Determine the (X, Y) coordinate at the center of the cell enclosing the given text.  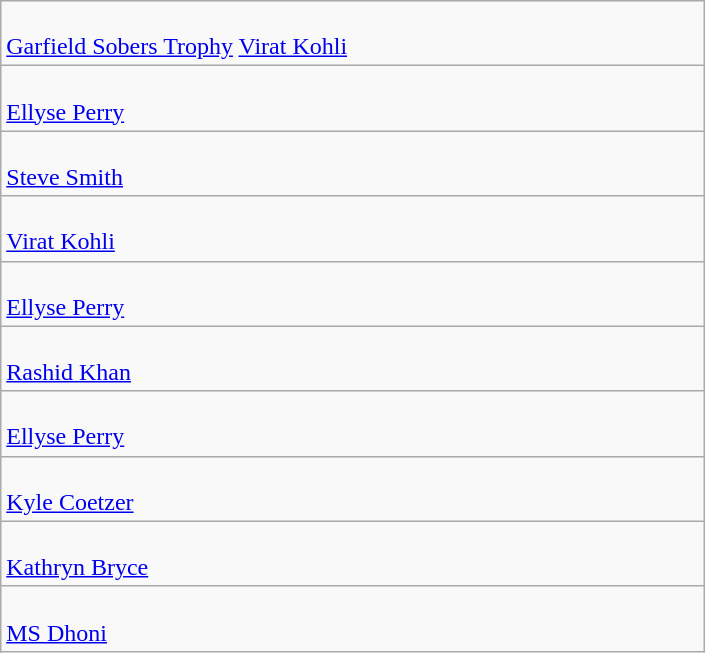
Garfield Sobers Trophy Virat Kohli (353, 34)
Virat Kohli (353, 228)
MS Dhoni (353, 618)
Kathryn Bryce (353, 554)
Kyle Coetzer (353, 488)
Steve Smith (353, 164)
Rashid Khan (353, 358)
